Search for the cell housing the specified text and yield its (X, Y) center coordinate. 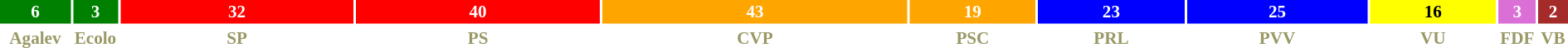
16 (1434, 12)
2 (1553, 12)
23 (1112, 12)
25 (1278, 12)
40 (478, 12)
43 (755, 12)
19 (972, 12)
32 (237, 12)
6 (35, 12)
